Provide the [x, y] coordinate of the cell's center where the given text is located.  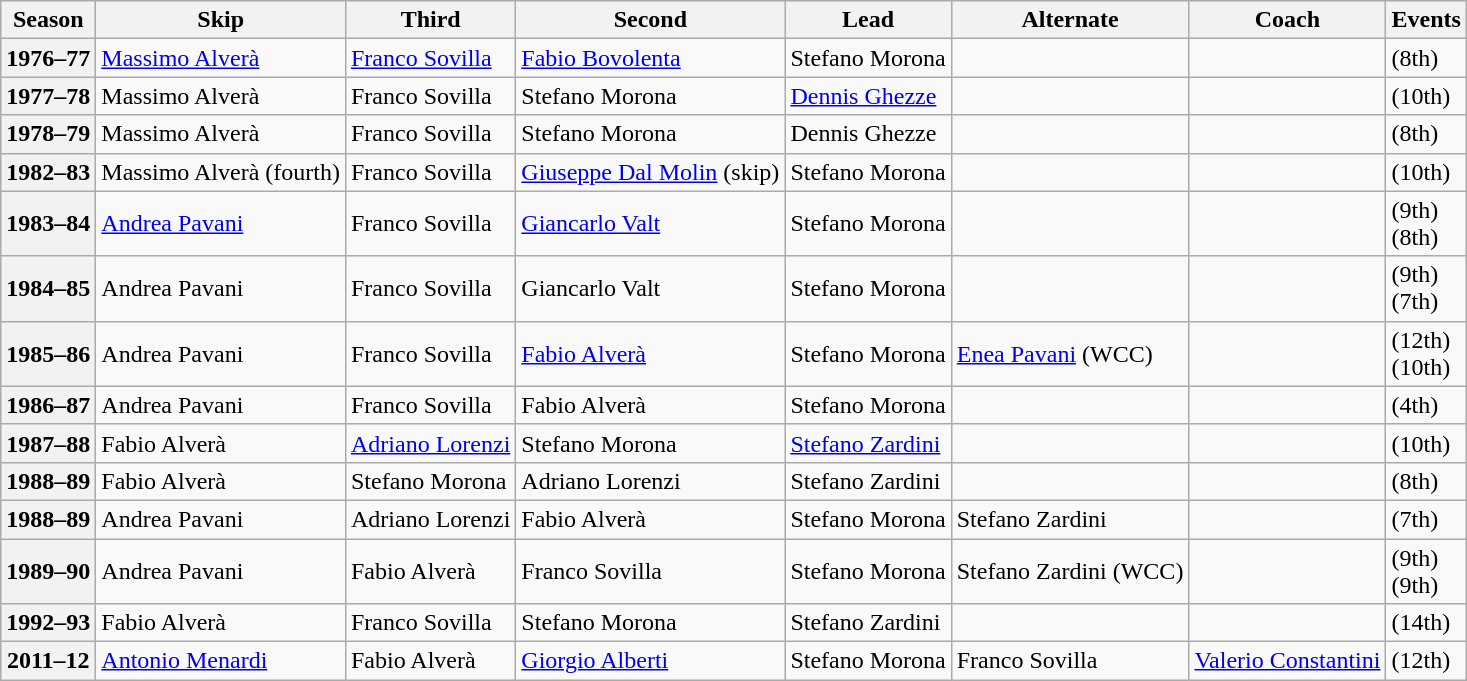
Stefano Zardini (WCC) [1070, 570]
Valerio Constantini [1288, 661]
Lead [868, 20]
Coach [1288, 20]
Third [430, 20]
(9th) (8th) [1426, 224]
Events [1426, 20]
(7th) [1426, 519]
(14th) [1426, 623]
1992–93 [48, 623]
Giuseppe Dal Molin (skip) [650, 172]
1978–79 [48, 134]
1976–77 [48, 58]
1989–90 [48, 570]
Antonio Menardi [221, 661]
(9th) (9th) [1426, 570]
(9th) (7th) [1426, 288]
Enea Pavani (WCC) [1070, 354]
Fabio Bovolenta [650, 58]
1984–85 [48, 288]
1983–84 [48, 224]
Massimo Alverà (fourth) [221, 172]
Season [48, 20]
(12th) (10th) [1426, 354]
(12th) [1426, 661]
2011–12 [48, 661]
1987–88 [48, 443]
1985–86 [48, 354]
Alternate [1070, 20]
1982–83 [48, 172]
Giorgio Alberti [650, 661]
Skip [221, 20]
1977–78 [48, 96]
Second [650, 20]
1986–87 [48, 405]
(4th) [1426, 405]
